For the text-containing cell, return its midpoint in (X, Y) coordinate format. 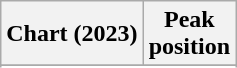
Peakposition (189, 34)
Chart (2023) (72, 34)
